Identify which cell holds the provided text, then report its (x, y) central coordinate. 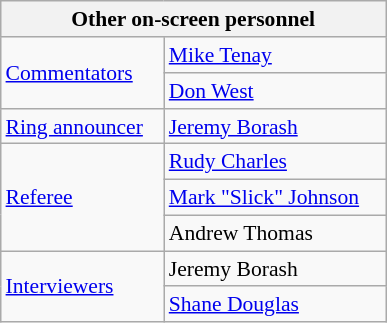
Andrew Thomas (275, 233)
Don West (275, 91)
Other on-screen personnel (194, 19)
Rudy Charles (275, 162)
Commentators (82, 72)
Mike Tenay (275, 55)
Referee (82, 198)
Shane Douglas (275, 304)
Mark "Slick" Johnson (275, 197)
Ring announcer (82, 126)
Interviewers (82, 286)
